For the text-containing cell, return its midpoint in [X, Y] coordinate format. 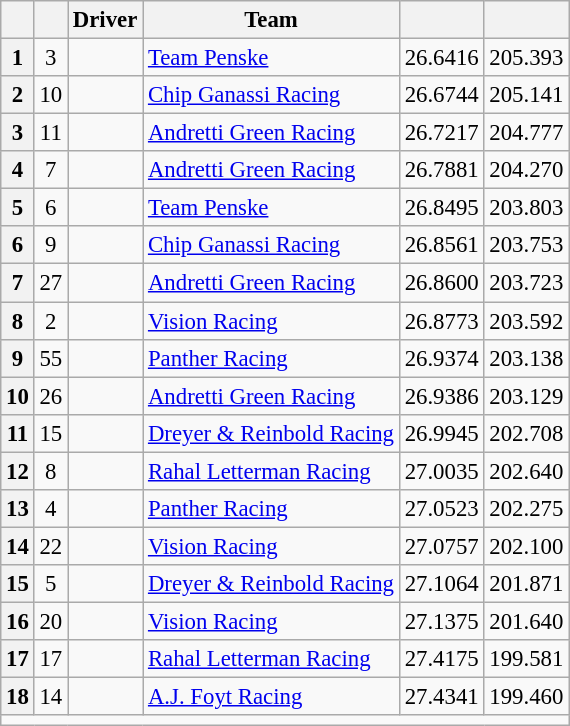
203.138 [526, 358]
55 [50, 358]
18 [18, 697]
Driver [106, 20]
22 [50, 546]
20 [50, 621]
26 [50, 396]
27.0035 [442, 471]
27.1375 [442, 621]
203.129 [526, 396]
26.8561 [442, 245]
201.640 [526, 621]
203.803 [526, 208]
26.8773 [442, 321]
27.4341 [442, 697]
A.J. Foyt Racing [272, 697]
203.723 [526, 283]
26.6744 [442, 95]
199.581 [526, 659]
201.871 [526, 584]
199.460 [526, 697]
202.640 [526, 471]
26.7881 [442, 170]
204.777 [526, 133]
12 [18, 471]
203.753 [526, 245]
27.0757 [442, 546]
26.6416 [442, 58]
202.100 [526, 546]
26.8495 [442, 208]
Team [272, 20]
27.1064 [442, 584]
1 [18, 58]
205.393 [526, 58]
203.592 [526, 321]
205.141 [526, 95]
16 [18, 621]
202.708 [526, 433]
26.9945 [442, 433]
27.4175 [442, 659]
26.8600 [442, 283]
27 [50, 283]
27.0523 [442, 509]
26.9374 [442, 358]
26.7217 [442, 133]
202.275 [526, 509]
13 [18, 509]
26.9386 [442, 396]
204.270 [526, 170]
